Identify which cell holds the provided text, then report its [X, Y] central coordinate. 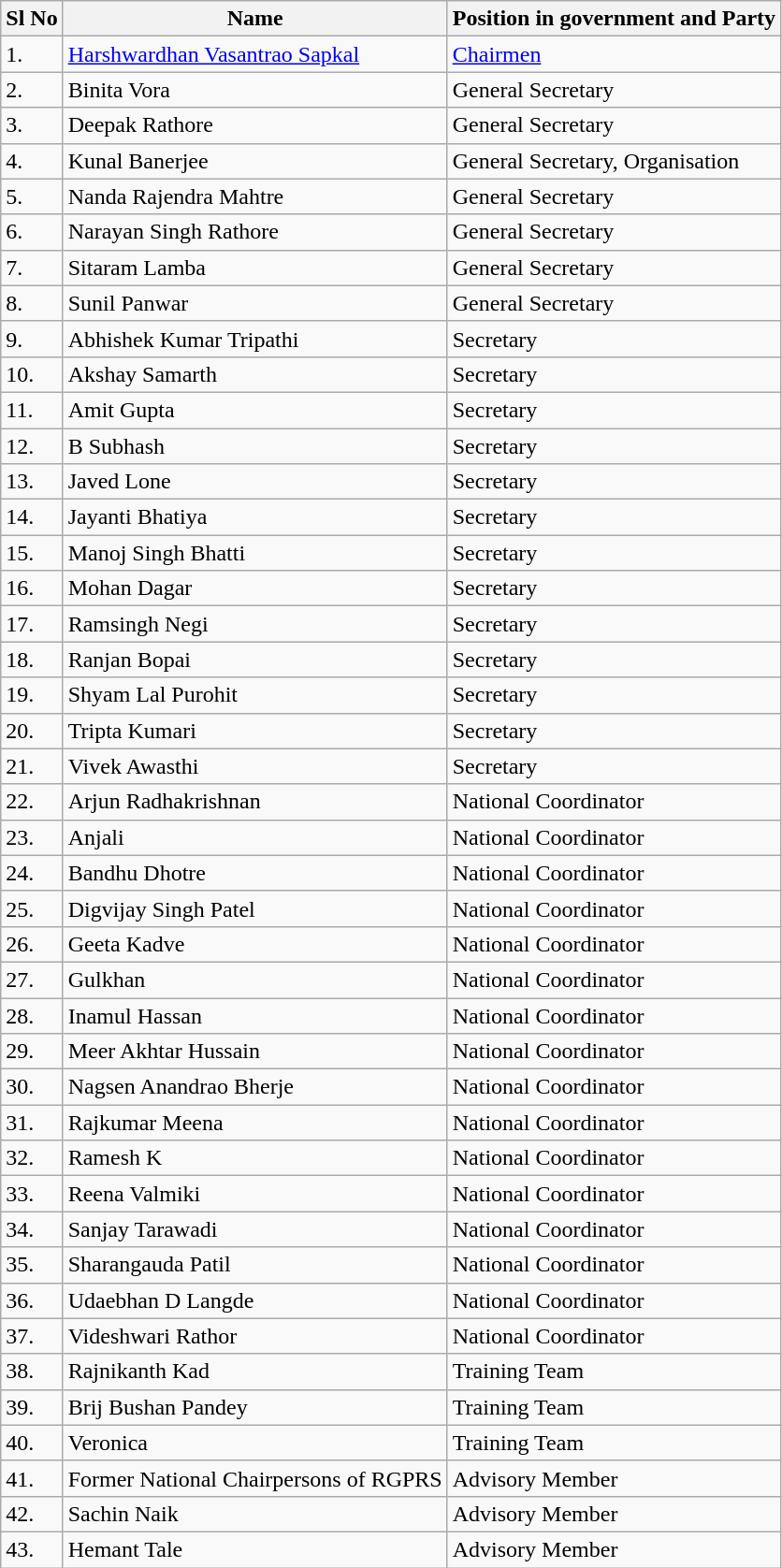
40. [32, 1443]
37. [32, 1336]
14. [32, 517]
Position in government and Party [614, 19]
20. [32, 731]
Videshwari Rathor [254, 1336]
17. [32, 624]
Reena Valmiki [254, 1194]
27. [32, 980]
13. [32, 482]
Chairmen [614, 54]
Inamul Hassan [254, 1015]
43. [32, 1549]
28. [32, 1015]
18. [32, 660]
23. [32, 837]
Veronica [254, 1443]
26. [32, 944]
Nanda Rajendra Mahtre [254, 196]
7. [32, 268]
Sanjay Tarawadi [254, 1229]
11. [32, 410]
Sitaram Lamba [254, 268]
41. [32, 1478]
Bandhu Dhotre [254, 873]
5. [32, 196]
32. [32, 1158]
Jayanti Bhatiya [254, 517]
30. [32, 1087]
Anjali [254, 837]
Vivek Awasthi [254, 766]
Former National Chairpersons of RGPRS [254, 1478]
1. [32, 54]
19. [32, 695]
6. [32, 232]
Amit Gupta [254, 410]
Sunil Panwar [254, 303]
Sl No [32, 19]
Udaebhan D Langde [254, 1300]
2. [32, 90]
34. [32, 1229]
Javed Lone [254, 482]
24. [32, 873]
Shyam Lal Purohit [254, 695]
Kunal Banerjee [254, 161]
General Secretary, Organisation [614, 161]
29. [32, 1052]
Harshwardhan Vasantrao Sapkal [254, 54]
Mohan Dagar [254, 588]
Nagsen Anandrao Bherje [254, 1087]
Narayan Singh Rathore [254, 232]
16. [32, 588]
Tripta Kumari [254, 731]
15. [32, 553]
B Subhash [254, 446]
Sharangauda Patil [254, 1265]
Hemant Tale [254, 1549]
Ramesh K [254, 1158]
42. [32, 1514]
33. [32, 1194]
Geeta Kadve [254, 944]
4. [32, 161]
Meer Akhtar Hussain [254, 1052]
Rajkumar Meena [254, 1123]
Ramsingh Negi [254, 624]
Ranjan Bopai [254, 660]
Binita Vora [254, 90]
12. [32, 446]
Rajnikanth Kad [254, 1372]
Akshay Samarth [254, 374]
8. [32, 303]
3. [32, 125]
Digvijay Singh Patel [254, 908]
21. [32, 766]
10. [32, 374]
38. [32, 1372]
39. [32, 1407]
36. [32, 1300]
9. [32, 339]
Abhishek Kumar Tripathi [254, 339]
Arjun Radhakrishnan [254, 802]
Sachin Naik [254, 1514]
22. [32, 802]
Gulkhan [254, 980]
25. [32, 908]
Deepak Rathore [254, 125]
Brij Bushan Pandey [254, 1407]
Name [254, 19]
31. [32, 1123]
35. [32, 1265]
Manoj Singh Bhatti [254, 553]
